Return the [x, y] coordinate for the center point of the cell that contains the specified text.  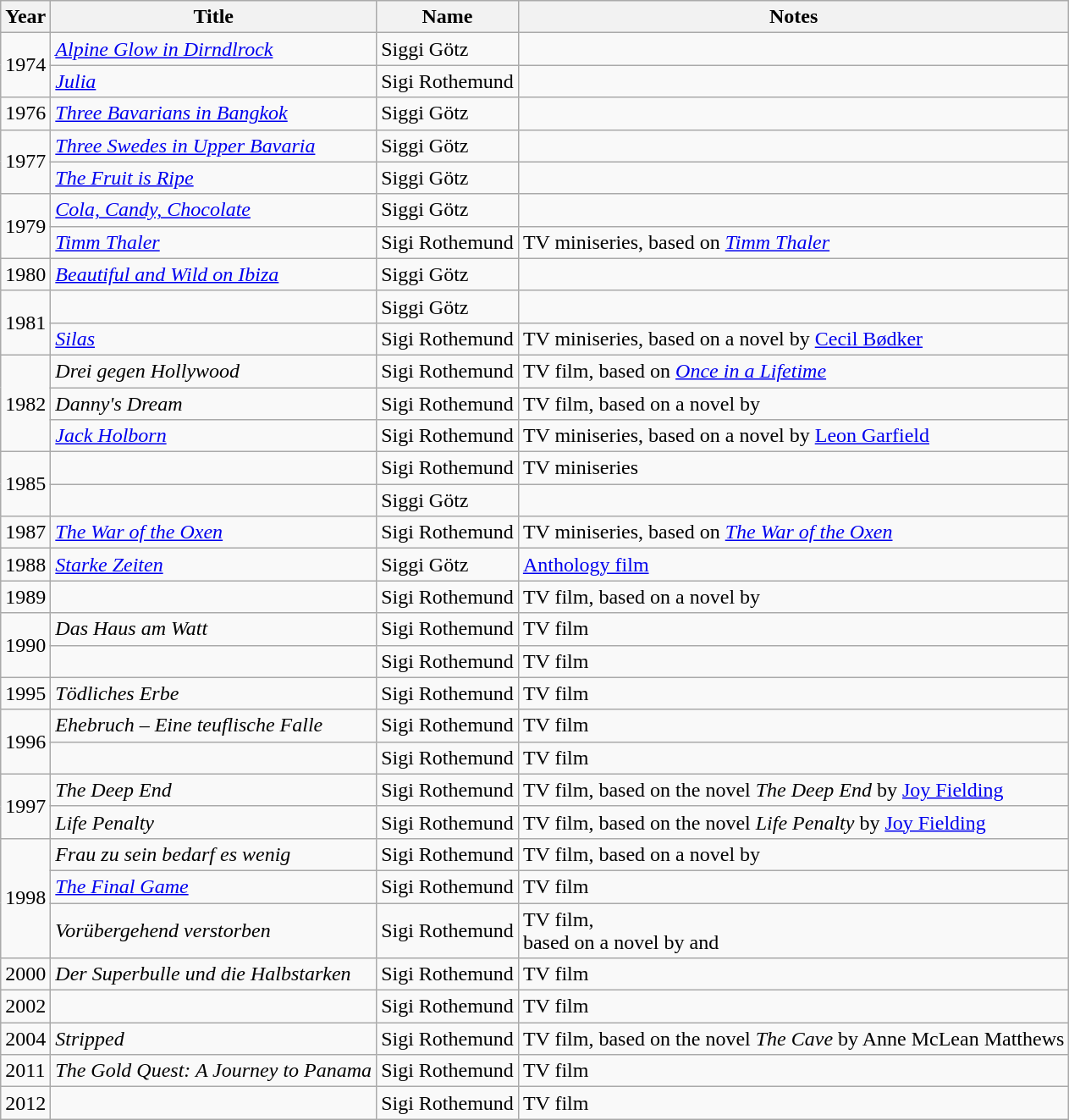
2002 [25, 1007]
The Gold Quest: A Journey to Panama [213, 1071]
Jack Holborn [213, 436]
The War of the Oxen [213, 532]
The Deep End [213, 790]
2011 [25, 1071]
Anthology film [794, 565]
Tödliches Erbe [213, 693]
Der Superbulle und die Halbstarken [213, 974]
Three Bavarians in Bangkok [213, 113]
Silas [213, 339]
Alpine Glow in Dirndlrock [213, 49]
1998 [25, 897]
Vorübergehend verstorben [213, 930]
Das Haus am Watt [213, 629]
Name [448, 17]
TV film, based on the novel The Cave by Anne McLean Matthews [794, 1039]
Ehebruch – Eine teuflische Falle [213, 726]
2000 [25, 974]
Cola, Candy, Chocolate [213, 210]
1985 [25, 484]
1987 [25, 532]
TV miniseries, based on a novel by Cecil Bødker [794, 339]
1990 [25, 645]
Title [213, 17]
1979 [25, 226]
1974 [25, 65]
Life Penalty [213, 822]
1981 [25, 323]
1988 [25, 565]
Stripped [213, 1039]
2004 [25, 1039]
TV miniseries, based on The War of the Oxen [794, 532]
1995 [25, 693]
Danny's Dream [213, 404]
1980 [25, 274]
TV film, based on the novel Life Penalty by Joy Fielding [794, 822]
TV miniseries, based on a novel by Leon Garfield [794, 436]
1976 [25, 113]
Frau zu sein bedarf es wenig [213, 854]
1982 [25, 403]
1989 [25, 597]
2012 [25, 1103]
The Final Game [213, 886]
Beautiful and Wild on Ibiza [213, 274]
Drei gegen Hollywood [213, 371]
Year [25, 17]
Three Swedes in Upper Bavaria [213, 146]
TV miniseries, based on Timm Thaler [794, 242]
Timm Thaler [213, 242]
Notes [794, 17]
1996 [25, 742]
Starke Zeiten [213, 565]
TV film, based on Once in a Lifetime [794, 371]
TV film, based on a novel by and [794, 930]
Julia [213, 81]
1997 [25, 806]
TV film, based on the novel The Deep End by Joy Fielding [794, 790]
1977 [25, 162]
TV miniseries [794, 468]
The Fruit is Ripe [213, 178]
